Locate the cell with the specified text and output its [x, y] center coordinate. 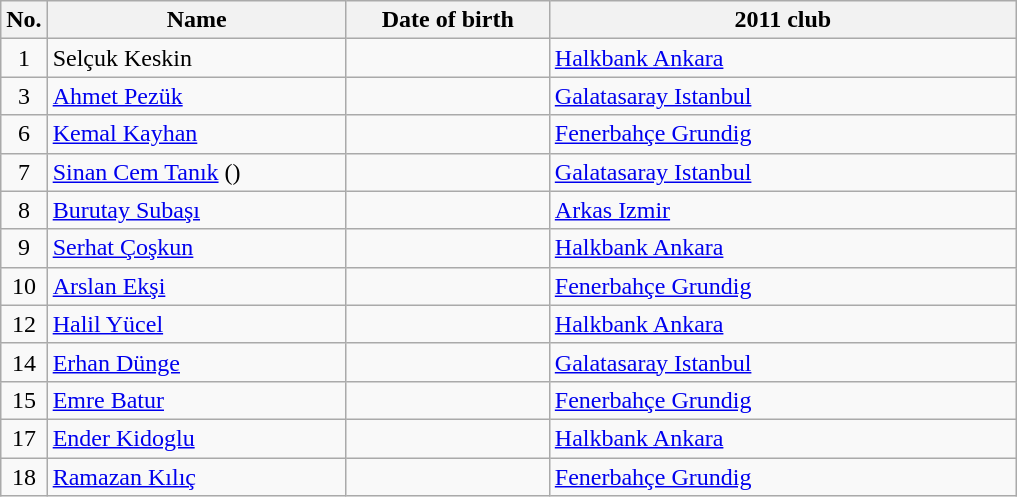
7 [24, 172]
14 [24, 362]
Date of birth [448, 20]
8 [24, 210]
2011 club [782, 20]
Sinan Cem Tanık () [196, 172]
Ahmet Pezük [196, 96]
1 [24, 58]
Emre Batur [196, 400]
3 [24, 96]
12 [24, 324]
Halil Yücel [196, 324]
10 [24, 286]
Ender Kidoglu [196, 438]
18 [24, 477]
No. [24, 20]
Name [196, 20]
Erhan Dünge [196, 362]
6 [24, 134]
Kemal Kayhan [196, 134]
Serhat Çoşkun [196, 248]
Arkas Izmir [782, 210]
9 [24, 248]
17 [24, 438]
Selçuk Keskin [196, 58]
15 [24, 400]
Ramazan Kılıç [196, 477]
Arslan Ekşi [196, 286]
Burutay Subaşı [196, 210]
